Provide the (x, y) coordinate of the cell's center where the given text is located.  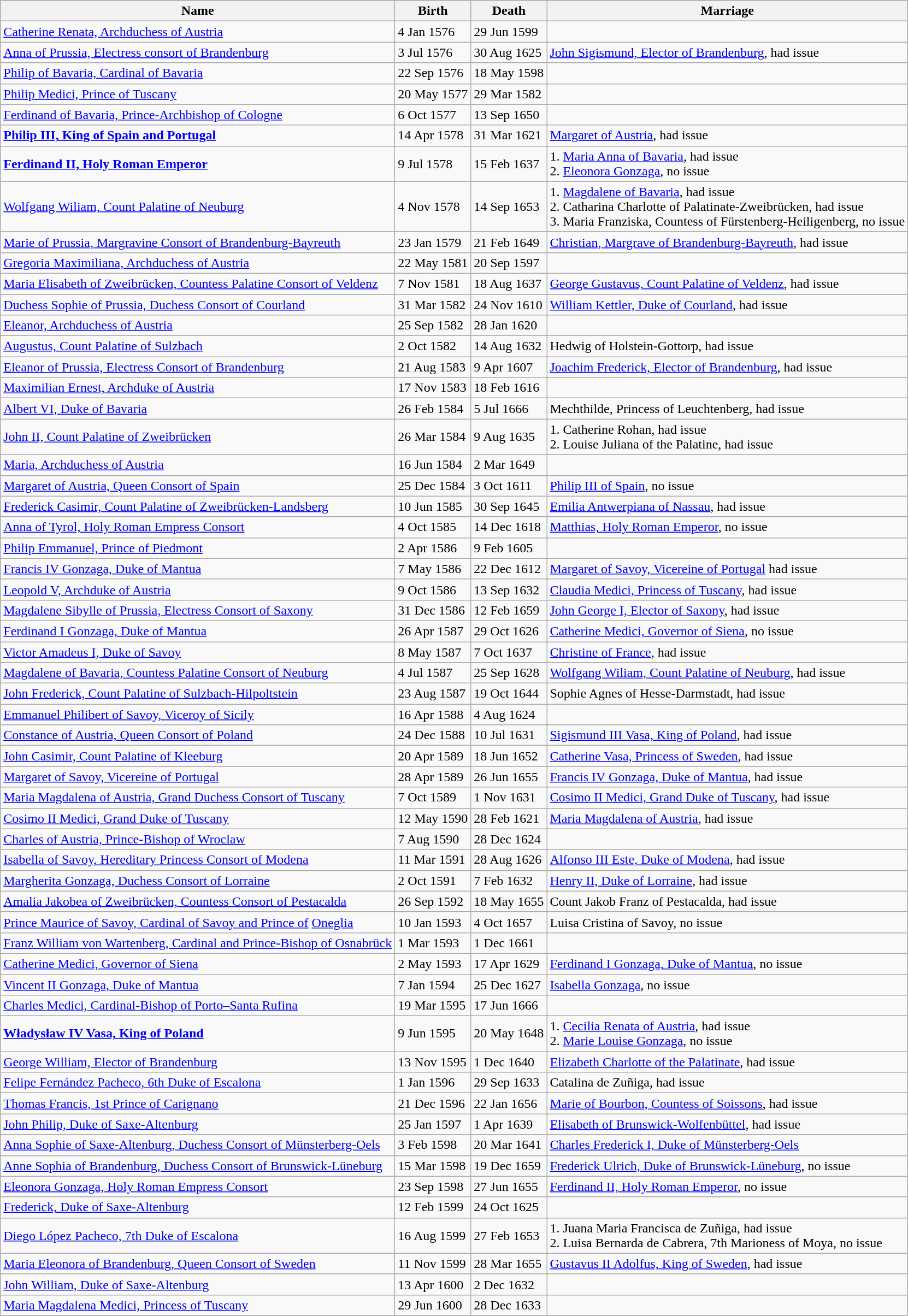
4 Jan 1576 (433, 32)
Death (509, 11)
Christian, Margrave of Brandenburg-Bayreuth, had issue (728, 242)
1. Maria Anna of Bavaria, had issue2. Eleonora Gonzaga, no issue (728, 164)
29 Sep 1633 (509, 1083)
1. Cecilia Renata of Austria, had issue2. Marie Louise Gonzaga, no issue (728, 1034)
23 Jan 1579 (433, 242)
7 Jan 1594 (433, 985)
Luisa Cristina of Savoy, no issue (728, 922)
Eleanor of Prussia, Electress Consort of Brandenburg (198, 367)
11 Mar 1591 (433, 860)
9 Feb 1605 (509, 548)
Hedwig of Holstein-Gottorp, had issue (728, 346)
7 Aug 1590 (433, 839)
Franz William von Wartenberg, Cardinal and Prince-Bishop of Osnabrück (198, 943)
Eleanor, Archduchess of Austria (198, 326)
Mechthilde, Princess of Leuchtenberg, had issue (728, 409)
Ferdinand II, Holy Roman Emperor (198, 164)
John Frederick, Count Palatine of Sulzbach-Hilpoltstein (198, 694)
Duchess Sophie of Prussia, Duchess Consort of Courland (198, 304)
17 Apr 1629 (509, 964)
Anna of Tyrol, Holy Roman Empress Consort (198, 527)
29 Jun 1599 (509, 32)
18 May 1655 (509, 901)
1 Mar 1593 (433, 943)
28 Apr 1589 (433, 777)
6 Oct 1577 (433, 115)
4 Jul 1587 (433, 673)
1. Juana Maria Francisca de Zuñiga, had issue2. Luisa Bernarda de Cabrera, 7th Marioness of Moya, no issue (728, 1236)
Eleonora Gonzaga, Holy Roman Empress Consort (198, 1187)
Margherita Gonzaga, Duchess Consort of Lorraine (198, 881)
9 Oct 1586 (433, 589)
1 Jan 1596 (433, 1083)
15 Mar 1598 (433, 1166)
28 Aug 1626 (509, 860)
George William, Elector of Brandenburg (198, 1062)
John William, Duke of Saxe-Altenburg (198, 1284)
30 Aug 1625 (509, 52)
10 Jul 1631 (509, 735)
22 May 1581 (433, 263)
20 May 1577 (433, 94)
7 Oct 1637 (509, 652)
19 Mar 1595 (433, 1006)
Marriage (728, 11)
19 Oct 1644 (509, 694)
Sophie Agnes of Hesse-Darmstadt, had issue (728, 694)
Wolfgang Wiliam, Count Palatine of Neuburg, had issue (728, 673)
3 Jul 1576 (433, 52)
Matthias, Holy Roman Emperor, no issue (728, 527)
18 May 1598 (509, 73)
Alfonso III Este, Duke of Modena, had issue (728, 860)
20 May 1648 (509, 1034)
Isabella of Savoy, Hereditary Princess Consort of Modena (198, 860)
Ferdinand I Gonzaga, Duke of Mantua (198, 631)
Ferdinand II, Holy Roman Emperor, no issue (728, 1187)
26 Jun 1655 (509, 777)
Isabella Gonzaga, no issue (728, 985)
13 Apr 1600 (433, 1284)
26 Mar 1584 (433, 437)
9 Aug 1635 (509, 437)
Claudia Medici, Princess of Tuscany, had issue (728, 589)
12 Feb 1599 (433, 1207)
Maria Magdalena Medici, Princess of Tuscany (198, 1305)
Felipe Fernández Pacheco, 6th Duke of Escalona (198, 1083)
Victor Amadeus I, Duke of Savoy (198, 652)
Anna Sophie of Saxe-Altenburg, Duchess Consort of Münsterberg-Oels (198, 1145)
Sigismund III Vasa, King of Poland, had issue (728, 735)
Cosimo II Medici, Grand Duke of Tuscany (198, 818)
29 Jun 1600 (433, 1305)
Maria, Archduchess of Austria (198, 465)
13 Sep 1650 (509, 115)
Frederick Ulrich, Duke of Brunswick-Lüneburg, no issue (728, 1166)
Philip Medici, Prince of Tuscany (198, 94)
Vincent II Gonzaga, Duke of Mantua (198, 985)
Joachim Frederick, Elector of Brandenburg, had issue (728, 367)
Prince Maurice of Savoy, Cardinal of Savoy and Prince of Oneglia (198, 922)
Name (198, 11)
30 Sep 1645 (509, 506)
Gregoria Maximiliana, Archduchess of Austria (198, 263)
4 Nov 1578 (433, 206)
27 Feb 1653 (509, 1236)
Maximilian Ernest, Archduke of Austria (198, 388)
Anna of Prussia, Electress consort of Brandenburg (198, 52)
1. Catherine Rohan, had issue2. Louise Juliana of the Palatine, had issue (728, 437)
Catherine Renata, Archduchess of Austria (198, 32)
Marie of Bourbon, Countess of Soissons, had issue (728, 1103)
28 Dec 1633 (509, 1305)
28 Feb 1621 (509, 818)
21 Aug 1583 (433, 367)
Catherine Medici, Governor of Siena, no issue (728, 631)
Margaret of Savoy, Vicereine of Portugal (198, 777)
17 Jun 1666 (509, 1006)
Frederick Casimir, Count Palatine of Zweibrücken-Landsberg (198, 506)
Władysław IV Vasa, King of Poland (198, 1034)
26 Apr 1587 (433, 631)
22 Jan 1656 (509, 1103)
17 Nov 1583 (433, 388)
9 Jun 1595 (433, 1034)
9 Jul 1578 (433, 164)
Philip of Bavaria, Cardinal of Bavaria (198, 73)
Albert VI, Duke of Bavaria (198, 409)
25 Dec 1584 (433, 486)
2 May 1593 (433, 964)
20 Apr 1589 (433, 756)
13 Nov 1595 (433, 1062)
14 Aug 1632 (509, 346)
26 Sep 1592 (433, 901)
William Kettler, Duke of Courland, had issue (728, 304)
8 May 1587 (433, 652)
3 Feb 1598 (433, 1145)
Frederick, Duke of Saxe-Altenburg (198, 1207)
16 Apr 1588 (433, 715)
7 Oct 1589 (433, 798)
23 Aug 1587 (433, 694)
1 Apr 1639 (509, 1124)
Margaret of Austria, had issue (728, 135)
Margaret of Savoy, Vicereine of Portugal had issue (728, 569)
19 Dec 1659 (509, 1166)
29 Mar 1582 (509, 94)
1 Nov 1631 (509, 798)
1 Dec 1661 (509, 943)
Constance of Austria, Queen Consort of Poland (198, 735)
18 Jun 1652 (509, 756)
25 Sep 1582 (433, 326)
Thomas Francis, 1st Prince of Carignano (198, 1103)
20 Mar 1641 (509, 1145)
7 Feb 1632 (509, 881)
22 Sep 1576 (433, 73)
Magdalene Sibylle of Prussia, Electress Consort of Saxony (198, 610)
21 Feb 1649 (509, 242)
Emilia Antwerpiana of Nassau, had issue (728, 506)
20 Sep 1597 (509, 263)
1 Dec 1640 (509, 1062)
28 Dec 1624 (509, 839)
31 Mar 1582 (433, 304)
21 Dec 1596 (433, 1103)
Emmanuel Philibert of Savoy, Viceroy of Sicily (198, 715)
Francis IV Gonzaga, Duke of Mantua (198, 569)
Maria Magdalena of Austria, Grand Duchess Consort of Tuscany (198, 798)
Gustavus II Adolfus, King of Sweden, had issue (728, 1264)
John George I, Elector of Saxony, had issue (728, 610)
Maria Eleonora of Brandenburg, Queen Consort of Sweden (198, 1264)
16 Jun 1584 (433, 465)
16 Aug 1599 (433, 1236)
Christine of France, had issue (728, 652)
12 May 1590 (433, 818)
Margaret of Austria, Queen Consort of Spain (198, 486)
10 Jan 1593 (433, 922)
10 Jun 1585 (433, 506)
Count Jakob Franz of Pestacalda, had issue (728, 901)
Elizabeth Charlotte of the Palatinate, had issue (728, 1062)
Charles of Austria, Prince-Bishop of Wroclaw (198, 839)
14 Dec 1618 (509, 527)
27 Jun 1655 (509, 1187)
12 Feb 1659 (509, 610)
Diego López Pacheco, 7th Duke of Escalona (198, 1236)
2 Oct 1582 (433, 346)
7 Nov 1581 (433, 284)
2 Apr 1586 (433, 548)
9 Apr 1607 (509, 367)
Philip III of Spain, no issue (728, 486)
Henry II, Duke of Lorraine, had issue (728, 881)
Charles Frederick I, Duke of Münsterberg-Oels (728, 1145)
7 May 1586 (433, 569)
14 Sep 1653 (509, 206)
Philip Emmanuel, Prince of Piedmont (198, 548)
Ferdinand of Bavaria, Prince-Archbishop of Cologne (198, 115)
Leopold V, Archduke of Austria (198, 589)
Philip III, King of Spain and Portugal (198, 135)
Marie of Prussia, Margravine Consort of Brandenburg-Bayreuth (198, 242)
Maria Elisabeth of Zweibrücken, Countess Palatine Consort of Veldenz (198, 284)
Anne Sophia of Brandenburg, Duchess Consort of Brunswick-Lüneburg (198, 1166)
25 Sep 1628 (509, 673)
John Sigismund, Elector of Brandenburg, had issue (728, 52)
24 Oct 1625 (509, 1207)
2 Oct 1591 (433, 881)
John II, Count Palatine of Zweibrücken (198, 437)
25 Jan 1597 (433, 1124)
Elisabeth of Brunswick-Wolfenbüttel, had issue (728, 1124)
26 Feb 1584 (433, 409)
Wolfgang Wiliam, Count Palatine of Neuburg (198, 206)
18 Aug 1637 (509, 284)
24 Nov 1610 (509, 304)
Amalia Jakobea of Zweibrücken, Countess Consort of Pestacalda (198, 901)
John Philip, Duke of Saxe-Altenburg (198, 1124)
Francis IV Gonzaga, Duke of Mantua, had issue (728, 777)
5 Jul 1666 (509, 409)
4 Oct 1657 (509, 922)
Charles Medici, Cardinal-Bishop of Porto–Santa Rufina (198, 1006)
18 Feb 1616 (509, 388)
Catherine Vasa, Princess of Sweden, had issue (728, 756)
4 Oct 1585 (433, 527)
John Casimir, Count Palatine of Kleeburg (198, 756)
Magdalene of Bavaria, Countess Palatine Consort of Neuburg (198, 673)
31 Mar 1621 (509, 135)
23 Sep 1598 (433, 1187)
Cosimo II Medici, Grand Duke of Tuscany, had issue (728, 798)
Ferdinand I Gonzaga, Duke of Mantua, no issue (728, 964)
George Gustavus, Count Palatine of Veldenz, had issue (728, 284)
4 Aug 1624 (509, 715)
2 Mar 1649 (509, 465)
22 Dec 1612 (509, 569)
31 Dec 1586 (433, 610)
28 Jan 1620 (509, 326)
2 Dec 1632 (509, 1284)
Catalina de Zuñiga, had issue (728, 1083)
24 Dec 1588 (433, 735)
Birth (433, 11)
11 Nov 1599 (433, 1264)
Catherine Medici, Governor of Siena (198, 964)
Maria Magdalena of Austria, had issue (728, 818)
29 Oct 1626 (509, 631)
3 Oct 1611 (509, 486)
Augustus, Count Palatine of Sulzbach (198, 346)
13 Sep 1632 (509, 589)
15 Feb 1637 (509, 164)
28 Mar 1655 (509, 1264)
14 Apr 1578 (433, 135)
25 Dec 1627 (509, 985)
